Identify which cell holds the provided text, then report its [X, Y] central coordinate. 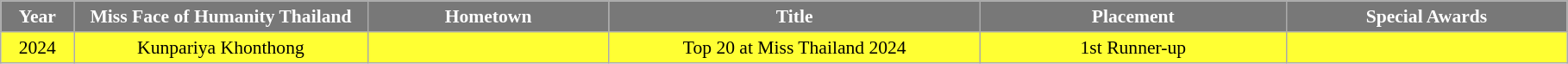
Top 20 at Miss Thailand 2024 [794, 48]
Hometown [488, 16]
2024 [38, 48]
Title [794, 16]
Miss Face of Humanity Thailand [221, 16]
1st Runner-up [1133, 48]
Placement [1133, 16]
Year [38, 16]
Special Awards [1427, 16]
Kunpariya Khonthong [221, 48]
